Capture the cell that displays the provided text and extract its [x, y] central coordinate. 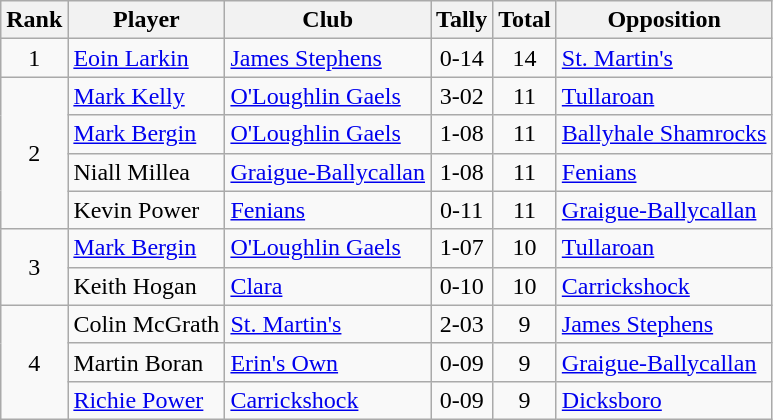
2 [34, 153]
Eoin Larkin [146, 58]
Colin McGrath [146, 324]
0-14 [462, 58]
Opposition [664, 20]
14 [525, 58]
Club [328, 20]
1 [34, 58]
Keith Hogan [146, 286]
3 [34, 267]
Clara [328, 286]
Total [525, 20]
Player [146, 20]
Richie Power [146, 400]
1-07 [462, 248]
Kevin Power [146, 210]
2-03 [462, 324]
Ballyhale Shamrocks [664, 134]
Rank [34, 20]
0-10 [462, 286]
Mark Kelly [146, 96]
Dicksboro [664, 400]
4 [34, 362]
Martin Boran [146, 362]
Erin's Own [328, 362]
0-11 [462, 210]
3-02 [462, 96]
Niall Millea [146, 172]
Tally [462, 20]
